Find where the given text appears and provide that cell's center as [x, y] coordinate. 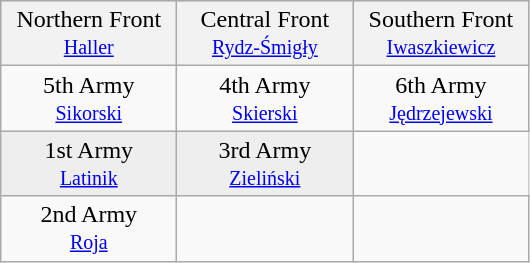
1st Army Latinik [89, 164]
5th Army Sikorski [89, 98]
4th Army Skierski [265, 98]
Southern Front Iwaszkiewicz [441, 34]
6th Army Jędrzejewski [441, 98]
3rd Army Zieliński [265, 164]
Central Front Rydz-Śmigły [265, 34]
2nd Army Roja [89, 228]
Northern Front Haller [89, 34]
